Provide the (X, Y) coordinate of the cell's center where the given text is located.  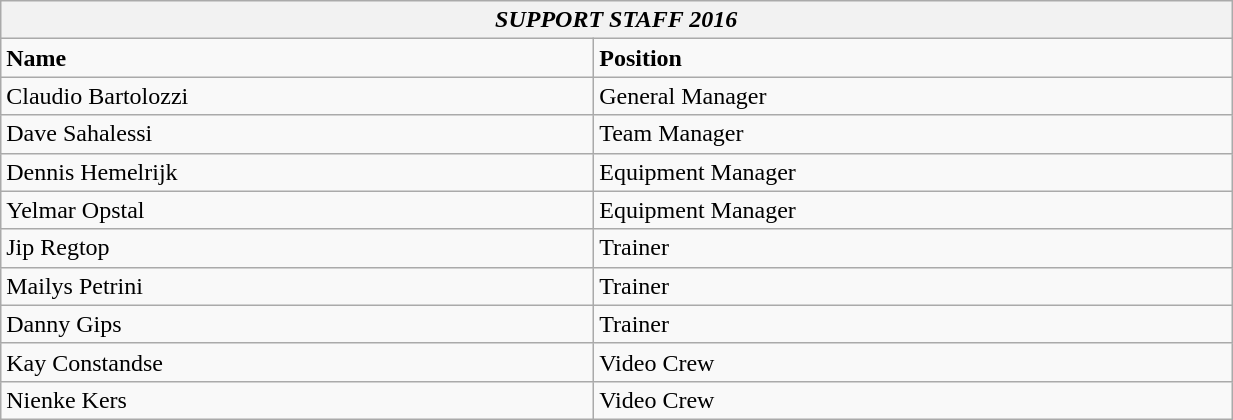
General Manager (913, 96)
Position (913, 58)
Name (298, 58)
Kay Constandse (298, 362)
SUPPORT STAFF 2016 (616, 20)
Yelmar Opstal (298, 210)
Danny Gips (298, 324)
Nienke Kers (298, 400)
Claudio Bartolozzi (298, 96)
Jip Regtop (298, 248)
Mailys Petrini (298, 286)
Team Manager (913, 134)
Dave Sahalessi (298, 134)
Dennis Hemelrijk (298, 172)
